From the cell containing the given text, extract its center point as [x, y] coordinate. 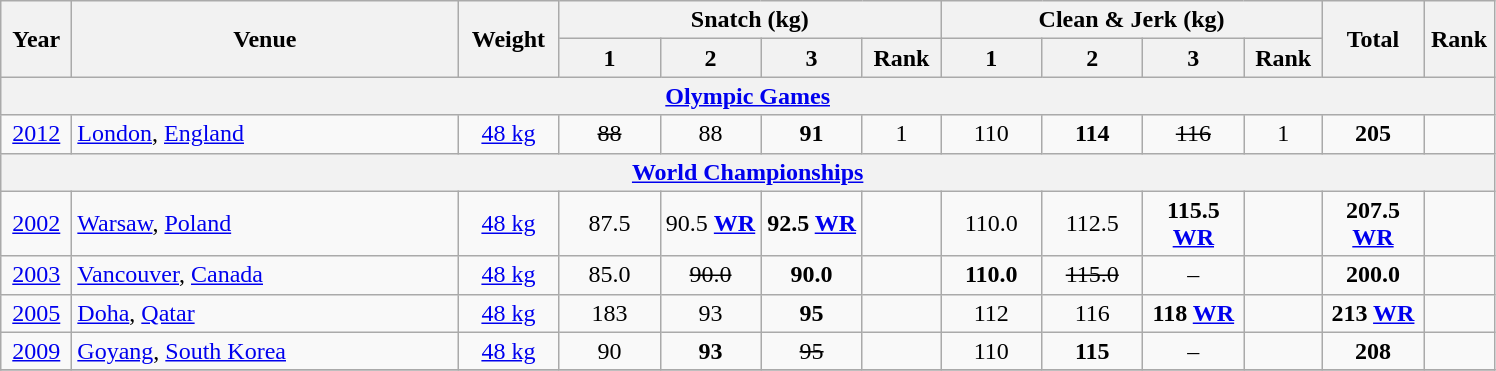
Venue [265, 39]
112 [992, 313]
Weight [508, 39]
2003 [36, 275]
2005 [36, 313]
213 WR [1372, 313]
World Championships [748, 172]
London, England [265, 134]
2012 [36, 134]
183 [610, 313]
115.0 [1092, 275]
2009 [36, 351]
112.5 [1092, 224]
114 [1092, 134]
208 [1372, 351]
87.5 [610, 224]
207.5 WR [1372, 224]
90.5 WR [710, 224]
2002 [36, 224]
115 [1092, 351]
Total [1372, 39]
Warsaw, Poland [265, 224]
Snatch (kg) [750, 20]
91 [812, 134]
90 [610, 351]
Doha, Qatar [265, 313]
205 [1372, 134]
92.5 WR [812, 224]
Clean & Jerk (kg) [1132, 20]
200.0 [1372, 275]
Year [36, 39]
85.0 [610, 275]
Vancouver, Canada [265, 275]
118 WR [1194, 313]
Goyang, South Korea [265, 351]
Olympic Games [748, 96]
115.5 WR [1194, 224]
